Identify which cell holds the provided text, then report its (x, y) central coordinate. 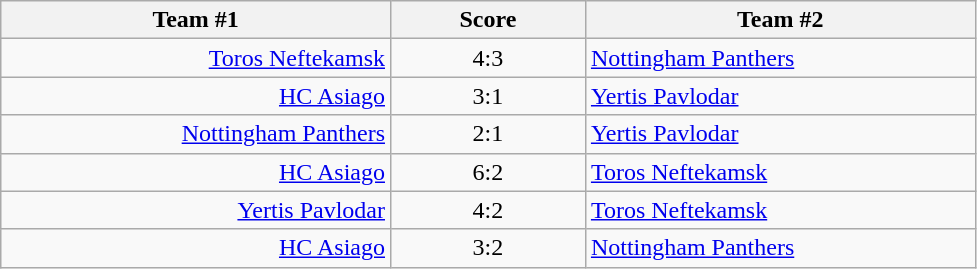
6:2 (488, 172)
3:2 (488, 248)
4:2 (488, 210)
3:1 (488, 96)
Team #2 (780, 20)
4:3 (488, 58)
Team #1 (196, 20)
2:1 (488, 134)
Score (488, 20)
